From the cell containing the given text, extract its center point as (x, y) coordinate. 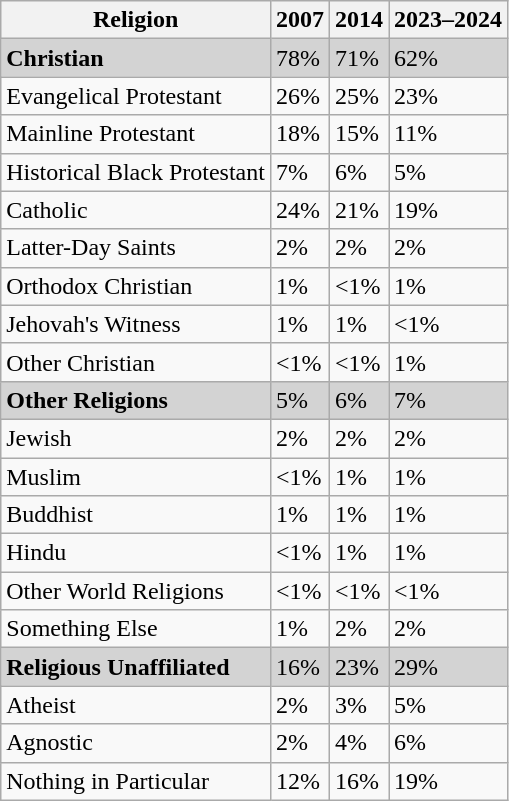
Catholic (136, 210)
2023–2024 (448, 20)
29% (448, 667)
4% (358, 743)
Buddhist (136, 515)
62% (448, 58)
3% (358, 705)
Other Christian (136, 362)
Religion (136, 20)
18% (300, 134)
Atheist (136, 705)
Mainline Protestant (136, 134)
Other Religions (136, 400)
21% (358, 210)
78% (300, 58)
2007 (300, 20)
Something Else (136, 629)
Historical Black Protestant (136, 172)
Nothing in Particular (136, 781)
Other World Religions (136, 591)
Jewish (136, 438)
2014 (358, 20)
Religious Unaffiliated (136, 667)
Jehovah's Witness (136, 324)
15% (358, 134)
12% (300, 781)
24% (300, 210)
11% (448, 134)
25% (358, 96)
Orthodox Christian (136, 286)
Christian (136, 58)
26% (300, 96)
Muslim (136, 477)
Hindu (136, 553)
71% (358, 58)
Evangelical Protestant (136, 96)
Latter-Day Saints (136, 248)
Agnostic (136, 743)
